Pinpoint the cell where the given text exists, returning its (x, y) midpoint coordinate. 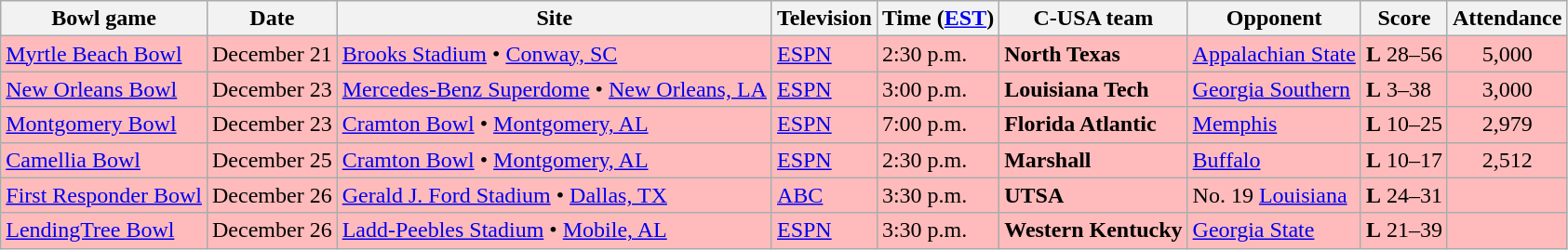
ABC (824, 195)
L 21–39 (1403, 230)
Camellia Bowl (104, 160)
Television (824, 19)
2,512 (1507, 160)
Score (1403, 19)
Florida Atlantic (1093, 125)
L 10–17 (1403, 160)
3:00 p.m. (938, 89)
Attendance (1507, 19)
3,000 (1507, 89)
C-USA team (1093, 19)
Opponent (1274, 19)
Myrtle Beach Bowl (104, 54)
Appalachian State (1274, 54)
Bowl game (104, 19)
L 28–56 (1403, 54)
Date (272, 19)
December 21 (272, 54)
Mercedes-Benz Superdome • New Orleans, LA (555, 89)
L 10–25 (1403, 125)
Brooks Stadium • Conway, SC (555, 54)
Gerald J. Ford Stadium • Dallas, TX (555, 195)
5,000 (1507, 54)
Buffalo (1274, 160)
Marshall (1093, 160)
2,979 (1507, 125)
No. 19 Louisiana (1274, 195)
Ladd-Peebles Stadium • Mobile, AL (555, 230)
Memphis (1274, 125)
Georgia Southern (1274, 89)
Time (EST) (938, 19)
UTSA (1093, 195)
Georgia State (1274, 230)
Site (555, 19)
First Responder Bowl (104, 195)
L 24–31 (1403, 195)
L 3–38 (1403, 89)
Montgomery Bowl (104, 125)
Louisiana Tech (1093, 89)
December 25 (272, 160)
North Texas (1093, 54)
LendingTree Bowl (104, 230)
7:00 p.m. (938, 125)
New Orleans Bowl (104, 89)
Western Kentucky (1093, 230)
